Extract the (x, y) coordinate from the center of the cell holding the provided text.  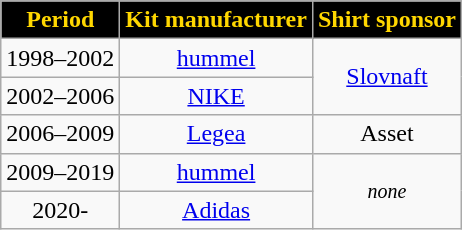
2002–2006 (60, 96)
Shirt sponsor (386, 20)
Slovnaft (386, 77)
Period (60, 20)
2006–2009 (60, 134)
2020- (60, 210)
Adidas (216, 210)
Legea (216, 134)
Kit manufacturer (216, 20)
none (386, 191)
1998–2002 (60, 58)
2009–2019 (60, 172)
Asset (386, 134)
NIKE (216, 96)
